For the text-containing cell, return its midpoint in [X, Y] coordinate format. 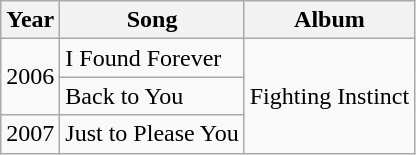
Back to You [152, 96]
Fighting Instinct [329, 96]
2007 [30, 134]
Song [152, 20]
2006 [30, 77]
I Found Forever [152, 58]
Year [30, 20]
Just to Please You [152, 134]
Album [329, 20]
